Return the (X, Y) coordinate for the center point of the cell that contains the specified text.  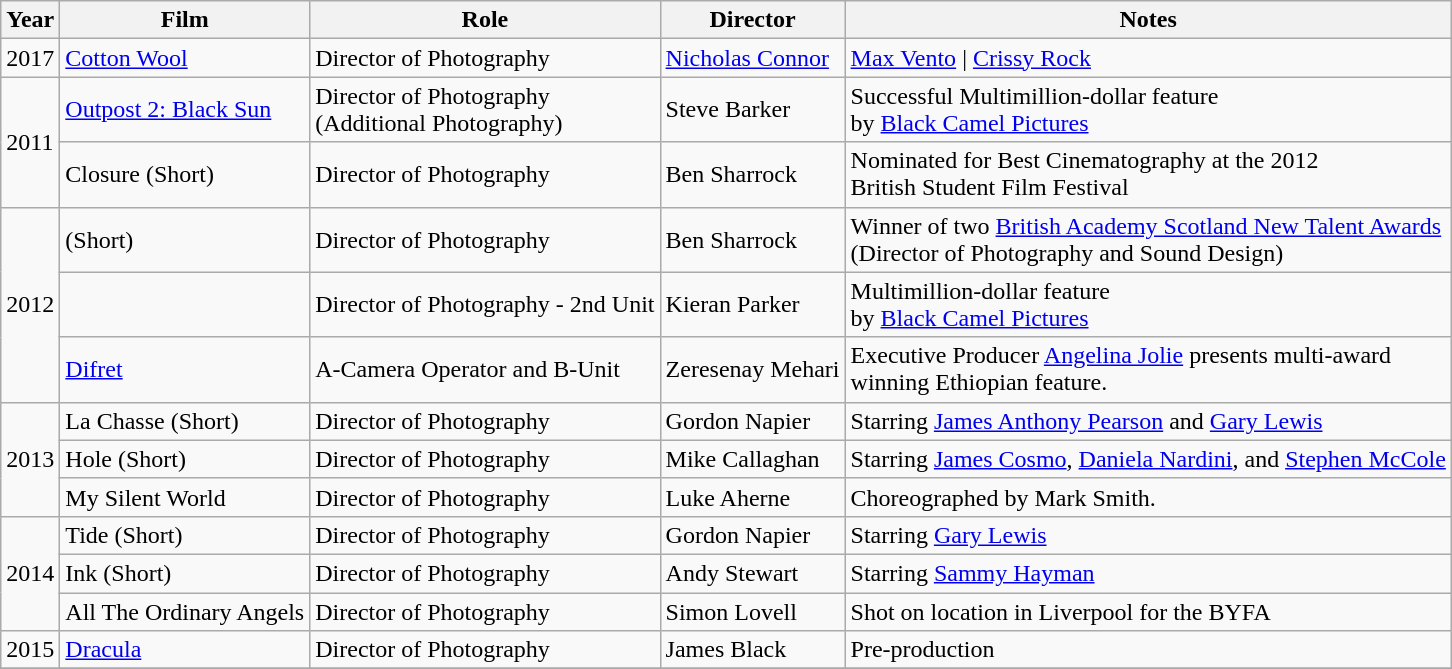
Closure (Short) (185, 174)
2012 (30, 304)
Simon Lovell (752, 611)
Cotton Wool (185, 58)
Difret (185, 370)
My Silent World (185, 497)
(Short) (185, 240)
Dracula (185, 650)
2015 (30, 650)
2017 (30, 58)
Pre-production (1148, 650)
All The Ordinary Angels (185, 611)
Director of Photography - 2nd Unit (485, 304)
Tide (Short) (185, 535)
Nominated for Best Cinematography at the 2012British Student Film Festival (1148, 174)
Luke Aherne (752, 497)
Director of Photography (Additional Photography) (485, 110)
James Black (752, 650)
Starring James Cosmo, Daniela Nardini, and Stephen McCole (1148, 459)
A-Camera Operator and B-Unit (485, 370)
Zeresenay Mehari (752, 370)
Mike Callaghan (752, 459)
Role (485, 20)
Starring James Anthony Pearson and Gary Lewis (1148, 421)
Notes (1148, 20)
Nicholas Connor (752, 58)
Year (30, 20)
Starring Sammy Hayman (1148, 573)
2014 (30, 573)
Choreographed by Mark Smith. (1148, 497)
La Chasse (Short) (185, 421)
Film (185, 20)
Winner of two British Academy Scotland New Talent Awards(Director of Photography and Sound Design) (1148, 240)
Outpost 2: Black Sun (185, 110)
Ink (Short) (185, 573)
2013 (30, 459)
Hole (Short) (185, 459)
Multimillion-dollar featureby Black Camel Pictures (1148, 304)
Executive Producer Angelina Jolie presents multi-awardwinning Ethiopian feature. (1148, 370)
Andy Stewart (752, 573)
Successful Multimillion-dollar featureby Black Camel Pictures (1148, 110)
Kieran Parker (752, 304)
2011 (30, 142)
Shot on location in Liverpool for the BYFA (1148, 611)
Starring Gary Lewis (1148, 535)
Max Vento | Crissy Rock (1148, 58)
Steve Barker (752, 110)
Director (752, 20)
